Locate the cell with the specified text and output its [X, Y] center coordinate. 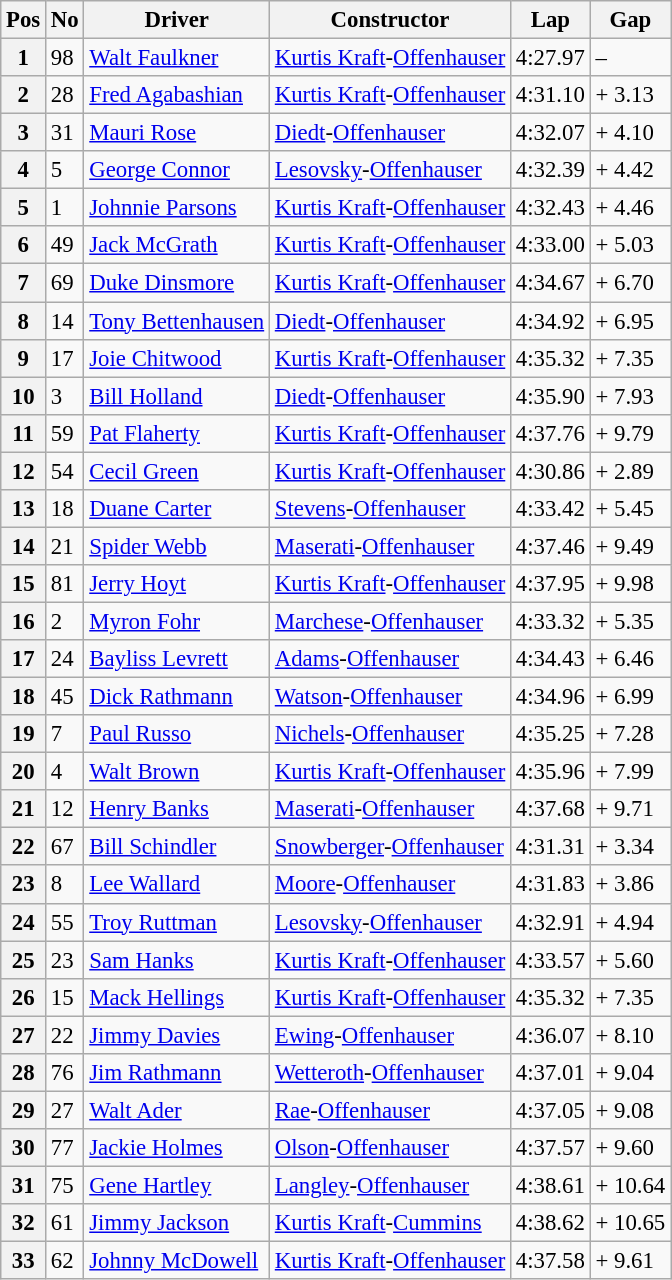
+ 5.45 [630, 509]
Constructor [390, 20]
67 [65, 847]
+ 6.95 [630, 321]
+ 9.04 [630, 1073]
Pos [24, 20]
+ 2.89 [630, 471]
4:36.07 [551, 1035]
Dick Rathmann [177, 697]
Nichels-Offenhauser [390, 734]
4:34.92 [551, 321]
Myron Fohr [177, 621]
Jackie Holmes [177, 1148]
30 [24, 1148]
Duane Carter [177, 509]
4:37.58 [551, 1261]
Bayliss Levrett [177, 659]
Lee Wallard [177, 885]
+ 4.94 [630, 922]
13 [24, 509]
+ 7.28 [630, 734]
19 [24, 734]
+ 7.93 [630, 396]
Moore-Offenhauser [390, 885]
4:33.00 [551, 245]
20 [24, 772]
Rae-Offenhauser [390, 1110]
+ 5.03 [630, 245]
49 [65, 245]
4:37.95 [551, 584]
Adams-Offenhauser [390, 659]
9 [24, 358]
Walt Brown [177, 772]
Lap [551, 20]
Tony Bettenhausen [177, 321]
4:32.07 [551, 133]
+ 6.70 [630, 283]
4:32.39 [551, 170]
Langley-Offenhauser [390, 1185]
+ 10.64 [630, 1185]
Duke Dinsmore [177, 283]
61 [65, 1223]
Mauri Rose [177, 133]
Joie Chitwood [177, 358]
Cecil Green [177, 471]
4:33.57 [551, 960]
81 [65, 584]
11 [24, 433]
+ 9.98 [630, 584]
4:31.31 [551, 847]
Kurtis Kraft-Cummins [390, 1223]
George Connor [177, 170]
+ 3.34 [630, 847]
59 [65, 433]
4:38.62 [551, 1223]
+ 4.46 [630, 208]
Jerry Hoyt [177, 584]
+ 9.08 [630, 1110]
+ 9.61 [630, 1261]
6 [24, 245]
+ 5.35 [630, 621]
29 [24, 1110]
Snowberger-Offenhauser [390, 847]
+ 6.99 [630, 697]
+ 3.13 [630, 95]
62 [65, 1261]
4:27.97 [551, 58]
4:30.86 [551, 471]
Paul Russo [177, 734]
+ 8.10 [630, 1035]
Jim Rathmann [177, 1073]
+ 7.99 [630, 772]
Fred Agabashian [177, 95]
Jimmy Davies [177, 1035]
Olson-Offenhauser [390, 1148]
4:34.67 [551, 283]
Gene Hartley [177, 1185]
16 [24, 621]
No [65, 20]
33 [24, 1261]
4:37.05 [551, 1110]
32 [24, 1223]
+ 4.42 [630, 170]
Troy Ruttman [177, 922]
Johnny McDowell [177, 1261]
Johnnie Parsons [177, 208]
75 [65, 1185]
4:32.91 [551, 922]
Walt Faulkner [177, 58]
4:38.61 [551, 1185]
4:37.68 [551, 809]
10 [24, 396]
Henry Banks [177, 809]
55 [65, 922]
Walt Ader [177, 1110]
– [630, 58]
Jimmy Jackson [177, 1223]
Driver [177, 20]
Spider Webb [177, 546]
4:35.90 [551, 396]
25 [24, 960]
Sam Hanks [177, 960]
Stevens-Offenhauser [390, 509]
Bill Schindler [177, 847]
Marchese-Offenhauser [390, 621]
Gap [630, 20]
+ 5.60 [630, 960]
76 [65, 1073]
4:35.25 [551, 734]
+ 9.60 [630, 1148]
+ 10.65 [630, 1223]
98 [65, 58]
Ewing-Offenhauser [390, 1035]
4:33.42 [551, 509]
Bill Holland [177, 396]
+ 9.79 [630, 433]
4:34.43 [551, 659]
Pat Flaherty [177, 433]
77 [65, 1148]
Mack Hellings [177, 997]
+ 9.71 [630, 809]
Watson-Offenhauser [390, 697]
+ 4.10 [630, 133]
Wetteroth-Offenhauser [390, 1073]
54 [65, 471]
4:34.96 [551, 697]
4:37.01 [551, 1073]
Jack McGrath [177, 245]
4:37.76 [551, 433]
4:37.57 [551, 1148]
4:31.83 [551, 885]
69 [65, 283]
4:31.10 [551, 95]
4:32.43 [551, 208]
+ 3.86 [630, 885]
+ 9.49 [630, 546]
26 [24, 997]
4:37.46 [551, 546]
4:35.96 [551, 772]
4:33.32 [551, 621]
45 [65, 697]
+ 6.46 [630, 659]
